Determine the [X, Y] coordinate at the center of the cell enclosing the given text.  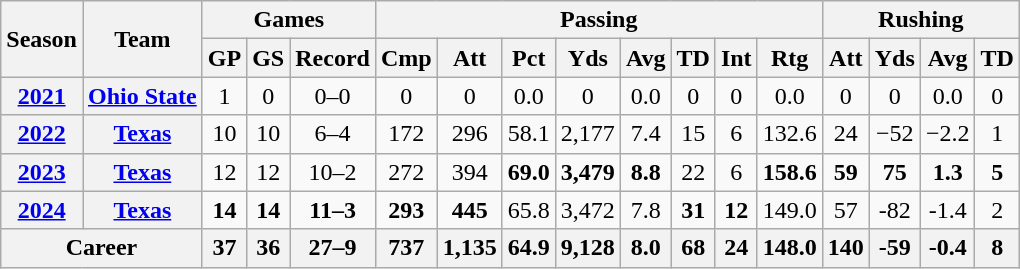
2021 [42, 96]
2 [997, 210]
1,135 [470, 248]
8 [997, 248]
8.8 [646, 172]
37 [224, 248]
36 [268, 248]
293 [406, 210]
Season [42, 39]
5 [997, 172]
75 [894, 172]
1.3 [948, 172]
132.6 [790, 134]
2,177 [588, 134]
-59 [894, 248]
0–0 [333, 96]
Pct [528, 58]
15 [693, 134]
296 [470, 134]
Int [736, 58]
−2.2 [948, 134]
8.0 [646, 248]
68 [693, 248]
-0.4 [948, 248]
Games [288, 20]
Cmp [406, 58]
7.4 [646, 134]
9,128 [588, 248]
59 [846, 172]
64.9 [528, 248]
Passing [598, 20]
58.1 [528, 134]
148.0 [790, 248]
-82 [894, 210]
27–9 [333, 248]
Record [333, 58]
2022 [42, 134]
GS [268, 58]
Rushing [920, 20]
GP [224, 58]
10–2 [333, 172]
22 [693, 172]
31 [693, 210]
Career [102, 248]
Ohio State [142, 96]
737 [406, 248]
140 [846, 248]
394 [470, 172]
Rtg [790, 58]
3,472 [588, 210]
149.0 [790, 210]
2024 [42, 210]
2023 [42, 172]
172 [406, 134]
7.8 [646, 210]
272 [406, 172]
69.0 [528, 172]
Team [142, 39]
158.6 [790, 172]
3,479 [588, 172]
6–4 [333, 134]
57 [846, 210]
445 [470, 210]
-1.4 [948, 210]
11–3 [333, 210]
−52 [894, 134]
65.8 [528, 210]
